Pinpoint the cell where the given text exists, returning its (X, Y) midpoint coordinate. 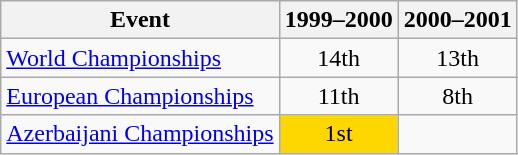
European Championships (140, 96)
World Championships (140, 58)
2000–2001 (458, 20)
Event (140, 20)
8th (458, 96)
13th (458, 58)
11th (338, 96)
14th (338, 58)
Azerbaijani Championships (140, 134)
1st (338, 134)
1999–2000 (338, 20)
